Provide the [x, y] coordinate of the cell's center where the given text is located.  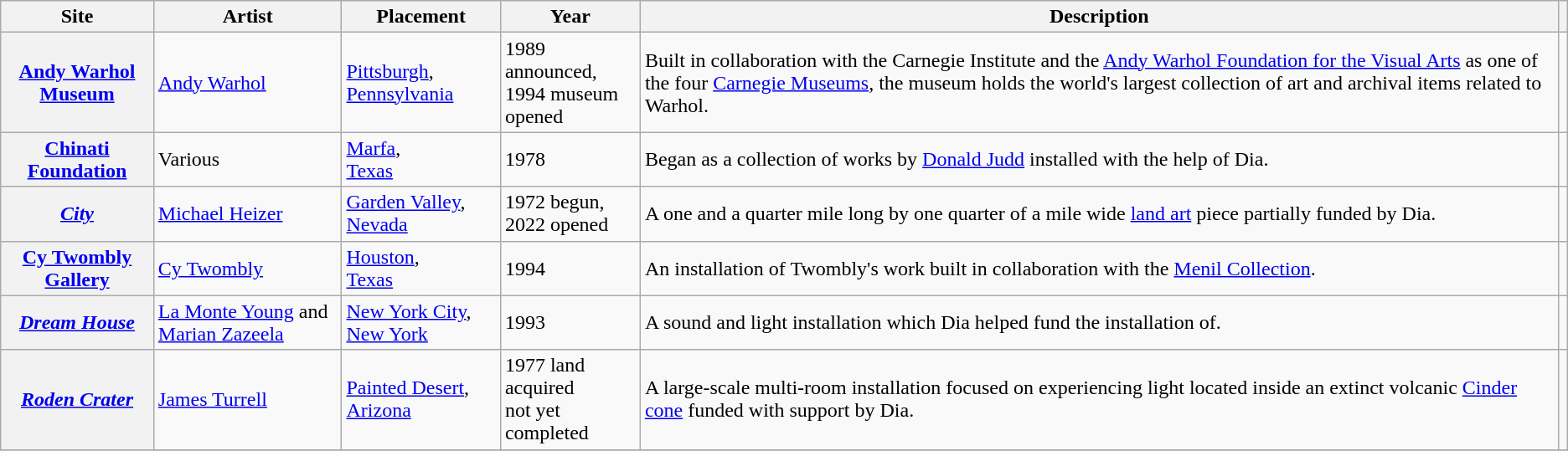
1977 land acquirednot yet completed [570, 400]
Michael Heizer [248, 214]
Various [248, 159]
Chinati Foundation [77, 159]
Dream House [77, 323]
Roden Crater [77, 400]
A one and a quarter mile long by one quarter of a mile wide land art piece partially funded by Dia. [1099, 214]
Began as a collection of works by Donald Judd installed with the help of Dia. [1099, 159]
Cy Twombly Gallery [77, 268]
1993 [570, 323]
1989 announced,1994 museum opened [570, 82]
Andy Warhol [248, 82]
City [77, 214]
Placement [420, 17]
An installation of Twombly's work built in collaboration with the Menil Collection. [1099, 268]
James Turrell [248, 400]
Artist [248, 17]
New York City,New York [420, 323]
A large-scale multi-room installation focused on experiencing light located inside an extinct volcanic Cinder cone funded with support by Dia. [1099, 400]
1978 [570, 159]
Cy Twombly [248, 268]
Description [1099, 17]
La Monte Young and Marian Zazeela [248, 323]
A sound and light installation which Dia helped fund the installation of. [1099, 323]
Garden Valley,Nevada [420, 214]
Painted Desert,Arizona [420, 400]
Marfa,Texas [420, 159]
Year [570, 17]
Andy Warhol Museum [77, 82]
Site [77, 17]
Pittsburgh, Pennsylvania [420, 82]
Houston,Texas [420, 268]
1994 [570, 268]
1972 begun,2022 opened [570, 214]
